Pinpoint the cell where the given text exists, returning its (X, Y) midpoint coordinate. 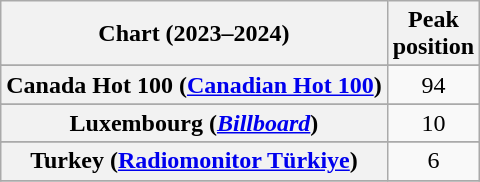
Turkey (Radiomonitor Türkiye) (194, 161)
Luxembourg (Billboard) (194, 123)
10 (433, 123)
94 (433, 85)
Peakposition (433, 34)
Canada Hot 100 (Canadian Hot 100) (194, 85)
6 (433, 161)
Chart (2023–2024) (194, 34)
